Find where the given text appears and provide that cell's center as (X, Y) coordinate. 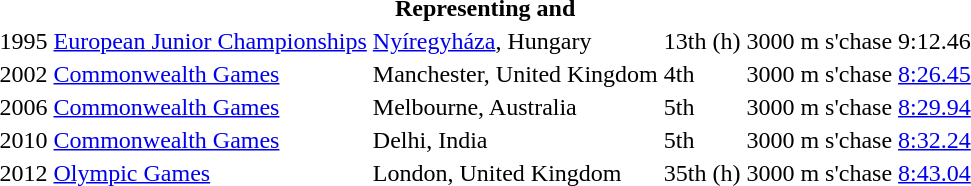
Delhi, India (515, 140)
European Junior Championships (210, 41)
13th (h) (702, 41)
Nyíregyháza, Hungary (515, 41)
Melbourne, Australia (515, 107)
Manchester, United Kingdom (515, 74)
4th (702, 74)
